Identify which cell holds the provided text, then report its (X, Y) central coordinate. 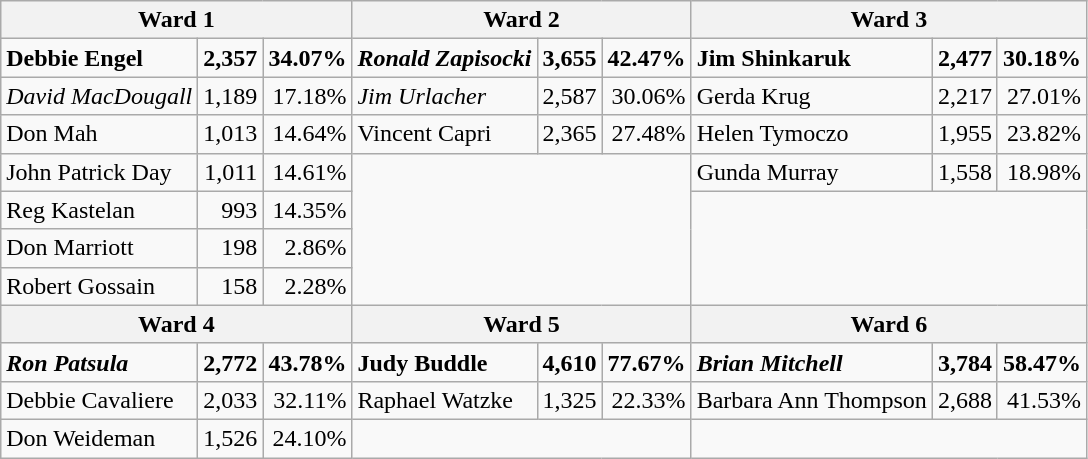
14.35% (308, 210)
Jim Urlacher (444, 96)
1,955 (964, 134)
4,610 (570, 362)
Barbara Ann Thompson (812, 400)
14.64% (308, 134)
1,325 (570, 400)
Ward 6 (888, 324)
27.48% (646, 134)
1,558 (964, 172)
Vincent Capri (444, 134)
2,365 (570, 134)
2,772 (230, 362)
Debbie Cavaliere (100, 400)
2,477 (964, 58)
Judy Buddle (444, 362)
Helen Tymoczo (812, 134)
1,013 (230, 134)
198 (230, 248)
43.78% (308, 362)
3,655 (570, 58)
3,784 (964, 362)
1,011 (230, 172)
993 (230, 210)
77.67% (646, 362)
Debbie Engel (100, 58)
24.10% (308, 438)
Don Weideman (100, 438)
58.47% (1042, 362)
2,217 (964, 96)
Ward 3 (888, 20)
Ward 2 (522, 20)
34.07% (308, 58)
14.61% (308, 172)
30.18% (1042, 58)
23.82% (1042, 134)
158 (230, 286)
Don Marriott (100, 248)
Ron Patsula (100, 362)
30.06% (646, 96)
2.28% (308, 286)
18.98% (1042, 172)
1,526 (230, 438)
2.86% (308, 248)
2,033 (230, 400)
2,357 (230, 58)
32.11% (308, 400)
Gunda Murray (812, 172)
David MacDougall (100, 96)
Robert Gossain (100, 286)
1,189 (230, 96)
Ronald Zapisocki (444, 58)
Jim Shinkaruk (812, 58)
Raphael Watzke (444, 400)
42.47% (646, 58)
27.01% (1042, 96)
Reg Kastelan (100, 210)
22.33% (646, 400)
John Patrick Day (100, 172)
Brian Mitchell (812, 362)
Ward 5 (522, 324)
2,688 (964, 400)
Gerda Krug (812, 96)
Ward 4 (176, 324)
41.53% (1042, 400)
Don Mah (100, 134)
Ward 1 (176, 20)
17.18% (308, 96)
2,587 (570, 96)
